Output the [X, Y] coordinate of the center of the cell containing the given text.  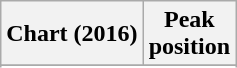
Chart (2016) [72, 34]
Peak position [189, 34]
